Locate the cell with the specified text and output its (x, y) center coordinate. 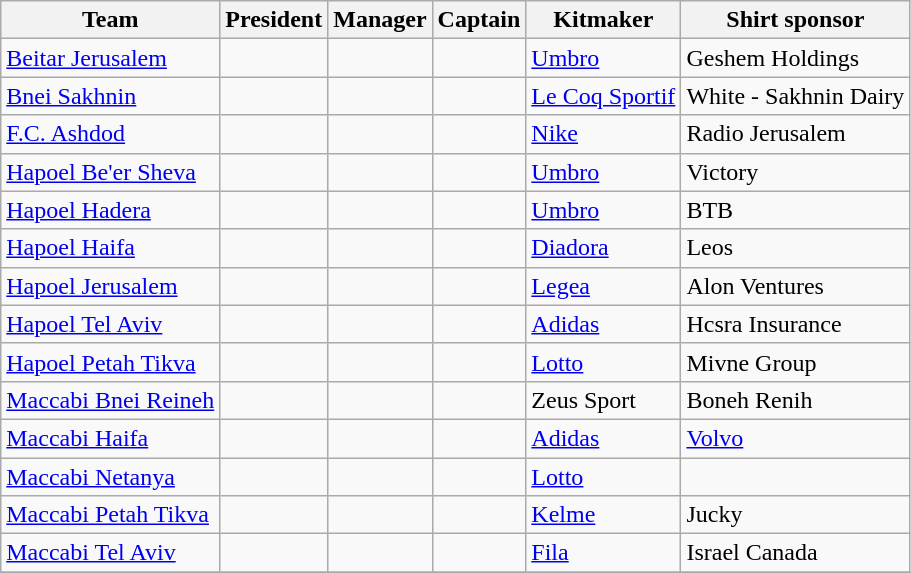
Maccabi Petah Tikva (110, 515)
Bnei Sakhnin (110, 96)
Leos (796, 248)
Hapoel Hadera (110, 210)
Kitmaker (604, 20)
Radio Jerusalem (796, 134)
Hapoel Haifa (110, 248)
President (274, 20)
Fila (604, 553)
Legea (604, 286)
Geshem Holdings (796, 58)
Zeus Sport (604, 400)
Boneh Renih (796, 400)
White - Sakhnin Dairy (796, 96)
F.C. Ashdod (110, 134)
Israel Canada (796, 553)
Shirt sponsor (796, 20)
Manager (380, 20)
Jucky (796, 515)
Diadora (604, 248)
Hapoel Petah Tikva (110, 362)
Kelme (604, 515)
Maccabi Netanya (110, 477)
Hcsra Insurance (796, 324)
Captain (479, 20)
Maccabi Haifa (110, 438)
Maccabi Tel Aviv (110, 553)
Maccabi Bnei Reineh (110, 400)
Victory (796, 172)
Nike (604, 134)
Hapoel Tel Aviv (110, 324)
Team (110, 20)
Alon Ventures (796, 286)
BTB (796, 210)
Hapoel Be'er Sheva (110, 172)
Volvo (796, 438)
Hapoel Jerusalem (110, 286)
Le Coq Sportif (604, 96)
Mivne Group (796, 362)
Beitar Jerusalem (110, 58)
